Identify which cell holds the provided text, then report its [X, Y] central coordinate. 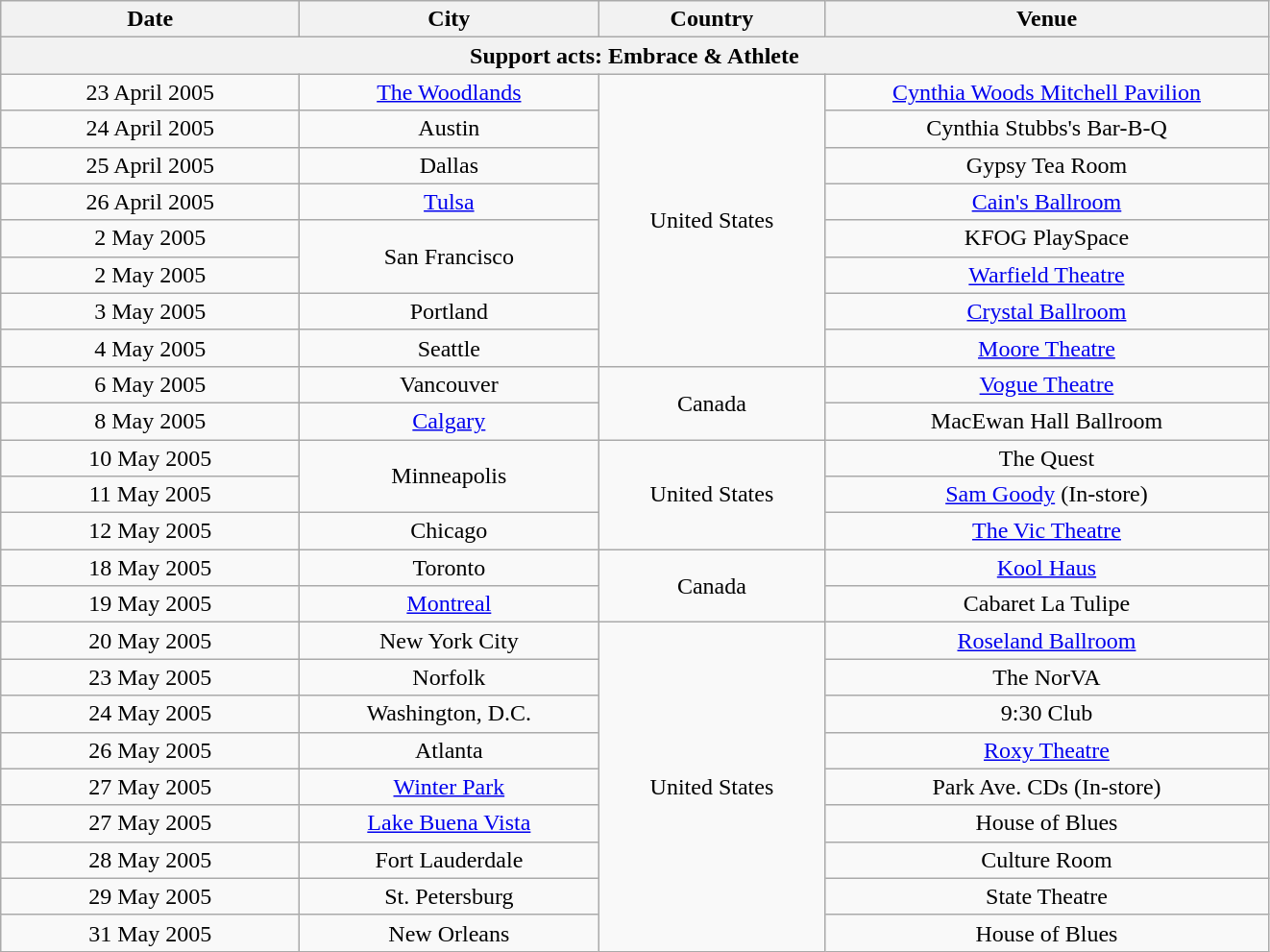
New York City [450, 641]
31 May 2005 [150, 933]
Country [712, 19]
25 April 2005 [150, 165]
Warfield Theatre [1047, 275]
Atlanta [450, 750]
MacEwan Hall Ballroom [1047, 421]
New Orleans [450, 933]
Gypsy Tea Room [1047, 165]
Support acts: Embrace & Athlete [634, 56]
State Theatre [1047, 896]
Vancouver [450, 384]
3 May 2005 [150, 311]
28 May 2005 [150, 860]
Seattle [450, 348]
Minneapolis [450, 476]
11 May 2005 [150, 495]
The NorVA [1047, 677]
Chicago [450, 531]
Calgary [450, 421]
Washington, D.C. [450, 714]
Montreal [450, 604]
Venue [1047, 19]
Park Ave. CDs (In-store) [1047, 787]
Toronto [450, 568]
Kool Haus [1047, 568]
Austin [450, 129]
Moore Theatre [1047, 348]
26 May 2005 [150, 750]
10 May 2005 [150, 458]
Cabaret La Tulipe [1047, 604]
The Vic Theatre [1047, 531]
Portland [450, 311]
23 April 2005 [150, 92]
Winter Park [450, 787]
Norfolk [450, 677]
Date [150, 19]
18 May 2005 [150, 568]
Culture Room [1047, 860]
Cynthia Stubbs's Bar-B-Q [1047, 129]
19 May 2005 [150, 604]
24 April 2005 [150, 129]
Roxy Theatre [1047, 750]
Fort Lauderdale [450, 860]
City [450, 19]
San Francisco [450, 256]
The Woodlands [450, 92]
Sam Goody (In-store) [1047, 495]
20 May 2005 [150, 641]
KFOG PlaySpace [1047, 238]
Cynthia Woods Mitchell Pavilion [1047, 92]
Roseland Ballroom [1047, 641]
9:30 Club [1047, 714]
Cain's Ballroom [1047, 202]
Lake Buena Vista [450, 823]
Tulsa [450, 202]
St. Petersburg [450, 896]
23 May 2005 [150, 677]
Dallas [450, 165]
26 April 2005 [150, 202]
4 May 2005 [150, 348]
24 May 2005 [150, 714]
The Quest [1047, 458]
8 May 2005 [150, 421]
6 May 2005 [150, 384]
12 May 2005 [150, 531]
Vogue Theatre [1047, 384]
29 May 2005 [150, 896]
Crystal Ballroom [1047, 311]
